Pinpoint the cell where the given text exists, returning its (X, Y) midpoint coordinate. 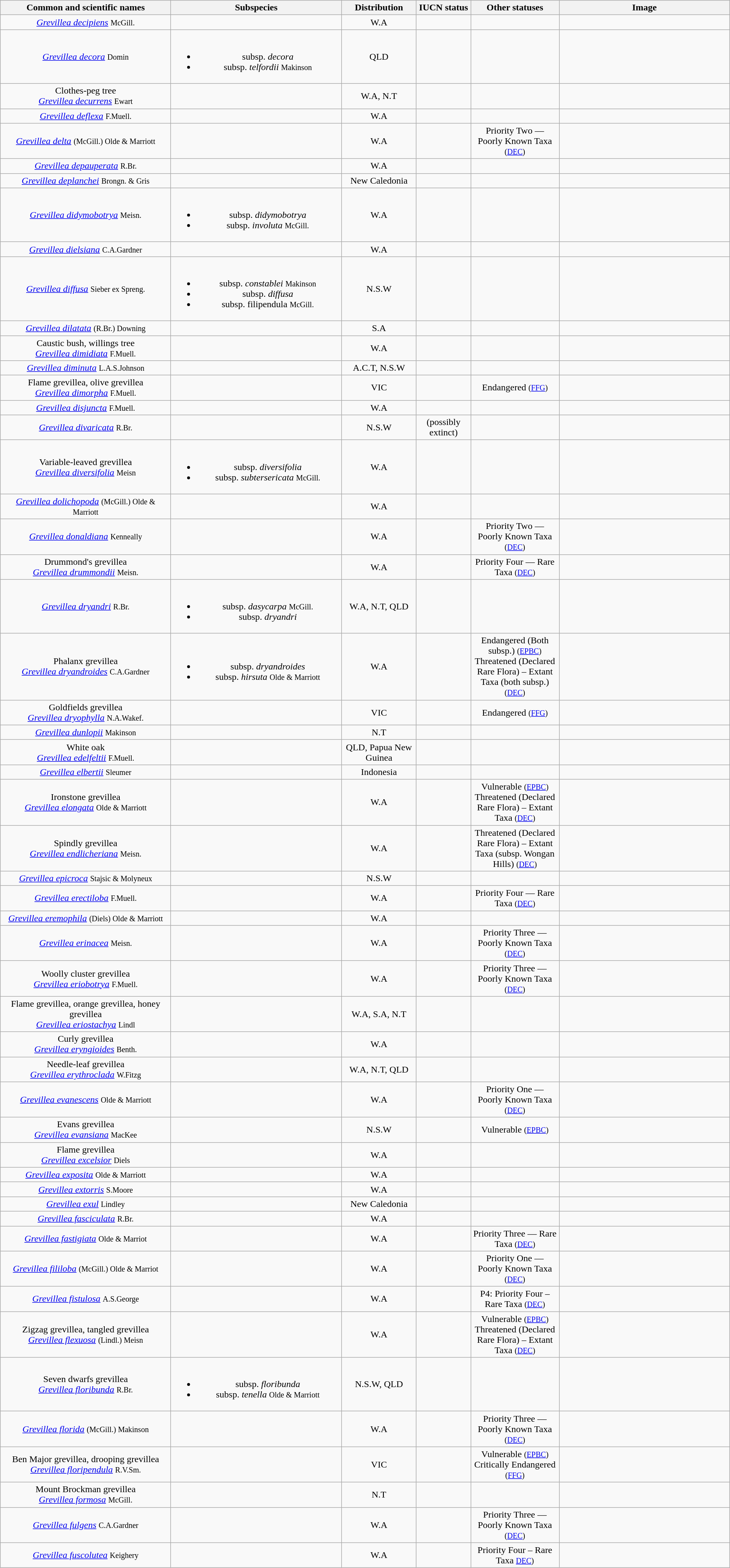
Goldfields grevilleaGrevillea dryophylla N.A.Wakef. (85, 712)
Mount Brockman grevilleaGrevillea formosa McGill. (85, 1494)
Grevillea exul Lindley (85, 1204)
Grevillea disjuncta F.Muell. (85, 408)
Grevillea fistulosa A.S.George (85, 1299)
Clothes-peg treeGrevillea decurrens Ewart (85, 96)
Grevillea dunlopii Makinson (85, 732)
P4: Priority Four – Rare Taxa (DEC) (515, 1299)
subsp. floribundasubsp. tenella Olde & Marriott (256, 1384)
Grevillea delta (McGill.) Olde & Marriott (85, 141)
Ironstone grevilleaGrevillea elongata Olde & Marriott (85, 802)
Grevillea fasciculata R.Br. (85, 1218)
subsp. constablei Makinsonsubsp. diffusasubsp. filipendula McGill. (256, 289)
Variable-leaved grevilleaGrevillea diversifolia Meisn (85, 467)
Ben Major grevillea, drooping grevilleaGrevillea floripendula R.V.Sm. (85, 1464)
Grevillea diminuta L.A.S.Johnson (85, 368)
Grevillea deplanchei Brongn. & Gris (85, 181)
subsp. dryandroidessubsp. hirsuta Olde & Marriott (256, 667)
subsp. diversifoliasubsp. subtersericata McGill. (256, 467)
Flame grevilleaGrevillea excelsior Diels (85, 1155)
Subspecies (256, 8)
Grevillea evanescens Olde & Marriott (85, 1099)
Grevillea eremophila (Diels) Olde & Marriott (85, 918)
Grevillea depauperata R.Br. (85, 166)
Vulnerable (EPBC) (515, 1130)
Evans grevilleaGrevillea evansiana MacKee (85, 1130)
Curly grevilleaGrevillea eryngioides Benth. (85, 1044)
W.A, S.A, N.T (379, 1014)
Grevillea extorris S.Moore (85, 1189)
Grevillea decipiens McGill. (85, 22)
Needle-leaf grevilleaGrevillea erythroclada W.Fitzg (85, 1069)
Grevillea fuscolutea Keighery (85, 1555)
Woolly cluster grevilleaGrevillea eriobotrya F.Muell. (85, 979)
Grevillea divaricata R.Br. (85, 427)
Seven dwarfs grevilleaGrevillea floribunda R.Br. (85, 1384)
Grevillea decora Domin (85, 57)
Grevillea dryandri R.Br. (85, 606)
Flame grevillea, orange grevillea, honey grevilleaGrevillea eriostachya Lindl (85, 1014)
Grevillea florida (McGill.) Makinson (85, 1429)
QLD, Papua New Guinea (379, 752)
Phalanx grevilleaGrevillea dryandroides C.A.Gardner (85, 667)
Grevillea dielsiana C.A.Gardner (85, 249)
Common and scientific names (85, 8)
Endangered (Both subsp.) (EPBC)Threatened (Declared Rare Flora) – Extant Taxa (both subsp.) (DEC) (515, 667)
Grevillea elbertii Sleumer (85, 772)
Grevillea epicroca Stajsic & Molyneux (85, 879)
Grevillea erectiloba F.Muell. (85, 899)
Grevillea didymobotrya Meisn. (85, 215)
Grevillea exposita Olde & Marriott (85, 1175)
Other statuses (515, 8)
Grevillea deflexa F.Muell. (85, 116)
Grevillea diffusa Sieber ex Spreng. (85, 289)
W.A, N.T (379, 96)
subsp. decorasubsp. telfordii Makinson (256, 57)
A.C.T, N.S.W (379, 368)
Vulnerable (EPBC)Critically Endangered (FFG) (515, 1464)
Grevillea donaldiana Kenneally (85, 537)
Grevillea dilatata (R.Br.) Downing (85, 328)
Zigzag grevillea, tangled grevilleaGrevillea flexuosa (Lindl.) Meisn (85, 1334)
Grevillea fastigiata Olde & Marriot (85, 1238)
Grevillea fililoba (McGill.) Olde & Marriot (85, 1269)
Grevillea dolichopoda (McGill.) Olde & Marriott (85, 507)
N.S.W, QLD (379, 1384)
IUCN status (444, 8)
White oakGrevillea edelfeltii F.Muell. (85, 752)
QLD (379, 57)
Drummond's grevilleaGrevillea drummondii Meisn. (85, 567)
Priority Four – Rare Taxa DEC) (515, 1555)
subsp. didymobotryasubsp. involuta McGill. (256, 215)
Distribution (379, 8)
subsp. dasycarpa McGill.subsp. dryandri (256, 606)
Image (645, 8)
Grevillea fulgens C.A.Gardner (85, 1525)
Threatened (Declared Rare Flora) – Extant Taxa (subsp. Wongan Hills) (DEC) (515, 848)
Indonesia (379, 772)
S.A (379, 328)
Caustic bush, willings treeGrevillea dimidiata F.Muell. (85, 348)
Priority Three — Rare Taxa (DEC) (515, 1238)
Spindly grevilleaGrevillea endlicheriana Meisn. (85, 848)
Grevillea erinacea Meisn. (85, 943)
Flame grevillea, olive grevilleaGrevillea dimorpha F.Muell. (85, 388)
(possibly extinct) (444, 427)
